Detect which cell encompasses the target text, then output its [x, y] center coordinate. 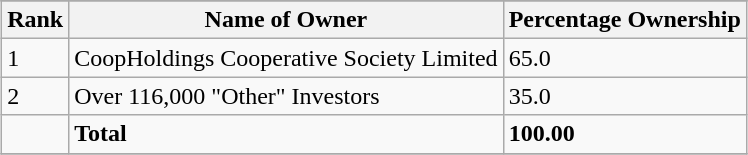
Rank [36, 20]
35.0 [624, 96]
Percentage Ownership [624, 20]
Total [286, 134]
65.0 [624, 58]
Name of Owner [286, 20]
1 [36, 58]
CoopHoldings Cooperative Society Limited [286, 58]
2 [36, 96]
Over 116,000 "Other" Investors [286, 96]
100.00 [624, 134]
